Locate the cell with the specified text and output its [X, Y] center coordinate. 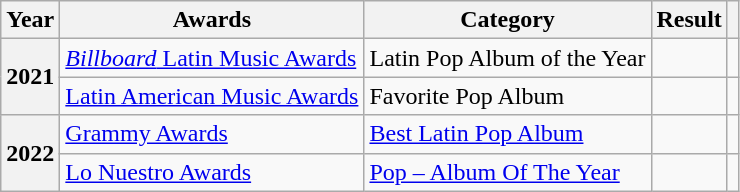
Billboard Latin Music Awards [212, 58]
Latin American Music Awards [212, 96]
Category [508, 20]
Grammy Awards [212, 134]
Pop – Album Of The Year [508, 172]
Awards [212, 20]
Lo Nuestro Awards [212, 172]
Favorite Pop Album [508, 96]
Latin Pop Album of the Year [508, 58]
2022 [30, 153]
Result [689, 20]
Best Latin Pop Album [508, 134]
Year [30, 20]
2021 [30, 77]
